For the text-containing cell, return its midpoint in (x, y) coordinate format. 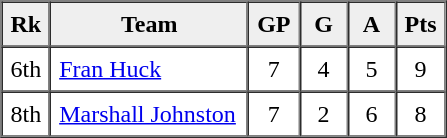
4 (324, 68)
2 (324, 114)
GP (274, 24)
6 (372, 114)
A (372, 24)
Marshall Johnston (149, 114)
Rk (26, 24)
Pts (421, 24)
8th (26, 114)
Fran Huck (149, 68)
G (324, 24)
Team (149, 24)
5 (372, 68)
8 (421, 114)
6th (26, 68)
9 (421, 68)
